From the cell containing the given text, extract its center point as [x, y] coordinate. 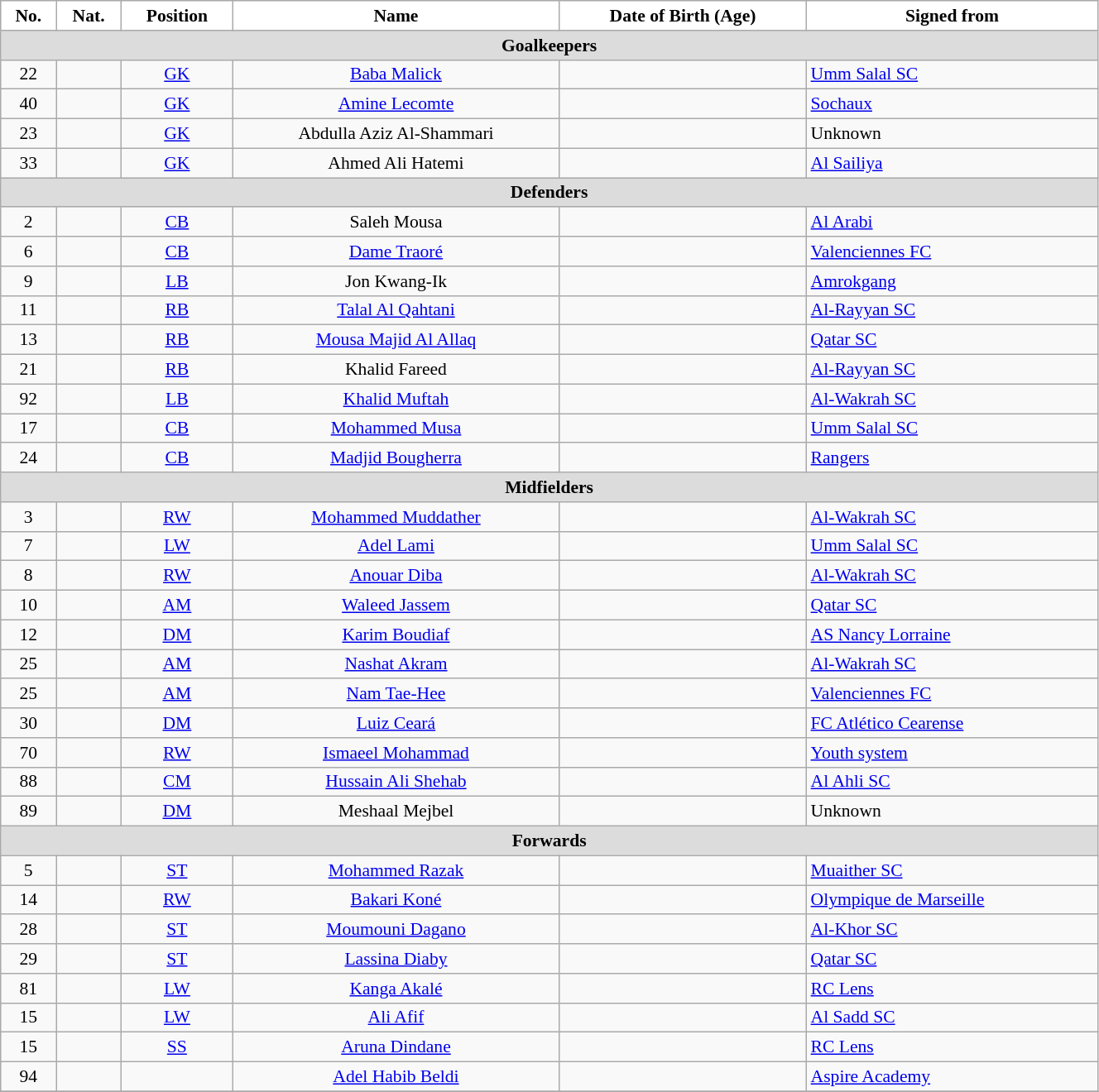
14 [28, 900]
Karim Boudiaf [396, 635]
Khalid Fareed [396, 370]
Jon Kwang-Ik [396, 281]
Meshaal Mejbel [396, 812]
Position [177, 16]
3 [28, 517]
Moumouni Dagano [396, 930]
Mohammed Musa [396, 429]
Adel Lami [396, 546]
7 [28, 546]
Nashat Akram [396, 664]
Talal Al Qahtani [396, 310]
5 [28, 870]
Nat. [89, 16]
No. [28, 16]
Hussain Ali Shehab [396, 782]
Youth system [953, 753]
Al Sadd SC [953, 1018]
Abdulla Aziz Al-Shammari [396, 134]
6 [28, 251]
Olympique de Marseille [953, 900]
Baba Malick [396, 74]
CM [177, 782]
88 [28, 782]
FC Atlético Cearense [953, 723]
Aspire Academy [953, 1077]
28 [28, 930]
Forwards [549, 841]
10 [28, 606]
Sochaux [953, 104]
Nam Tae-Hee [396, 694]
92 [28, 399]
Al Arabi [953, 223]
Date of Birth (Age) [682, 16]
Khalid Muftah [396, 399]
70 [28, 753]
13 [28, 340]
Rangers [953, 458]
Ali Afif [396, 1018]
Al-Khor SC [953, 930]
Anouar Diba [396, 576]
Luiz Ceará [396, 723]
Midfielders [549, 487]
Al Sailiya [953, 163]
AS Nancy Lorraine [953, 635]
Dame Traoré [396, 251]
Mohammed Razak [396, 870]
Adel Habib Beldi [396, 1077]
30 [28, 723]
89 [28, 812]
Bakari Koné [396, 900]
Goalkeepers [549, 45]
Al Ahli SC [953, 782]
Lassina Diaby [396, 959]
11 [28, 310]
Amine Lecomte [396, 104]
24 [28, 458]
Ismaeel Mohammad [396, 753]
9 [28, 281]
94 [28, 1077]
23 [28, 134]
Ahmed Ali Hatemi [396, 163]
40 [28, 104]
Signed from [953, 16]
Kanga Akalé [396, 989]
Aruna Dindane [396, 1047]
2 [28, 223]
Saleh Mousa [396, 223]
17 [28, 429]
Mousa Majid Al Allaq [396, 340]
8 [28, 576]
81 [28, 989]
22 [28, 74]
Madjid Bougherra [396, 458]
Defenders [549, 193]
12 [28, 635]
Waleed Jassem [396, 606]
Muaither SC [953, 870]
SS [177, 1047]
Amrokgang [953, 281]
21 [28, 370]
29 [28, 959]
Name [396, 16]
33 [28, 163]
Mohammed Muddather [396, 517]
